Scan for the cell matching the given text and deliver its (X, Y) coordinate at center. 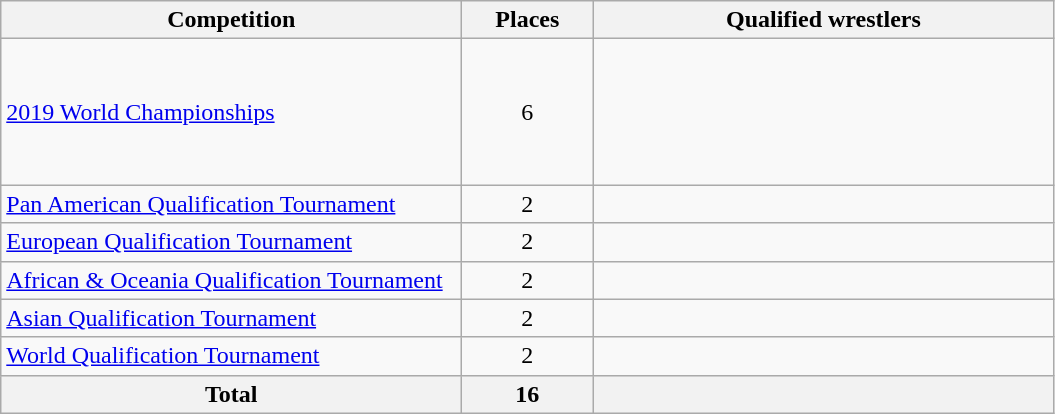
2019 World Championships (232, 112)
16 (528, 394)
African & Oceania Qualification Tournament (232, 280)
6 (528, 112)
World Qualification Tournament (232, 356)
Places (528, 20)
Total (232, 394)
Pan American Qualification Tournament (232, 204)
Competition (232, 20)
Asian Qualification Tournament (232, 318)
Qualified wrestlers (824, 20)
European Qualification Tournament (232, 242)
